Return [x, y] of the center of cell containing provided text 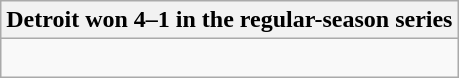
Detroit won 4–1 in the regular-season series [230, 20]
